Return [x, y] of the center of cell containing provided text 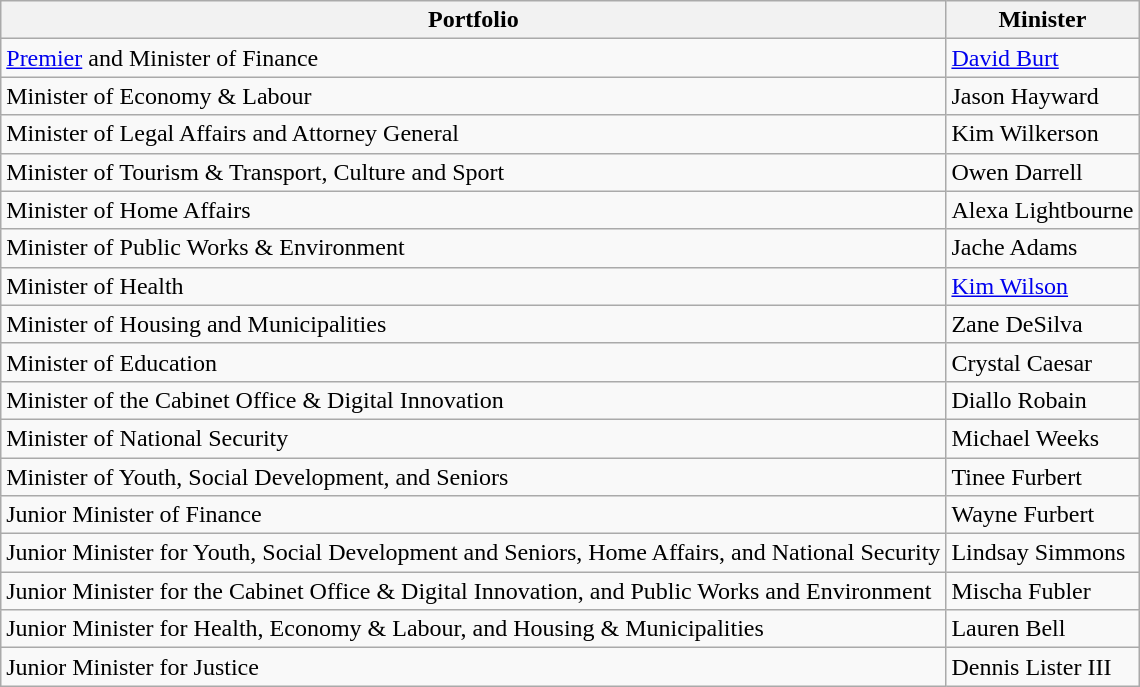
Crystal Caesar [1042, 362]
Minister of Tourism & Transport, Culture and Sport [474, 172]
Owen Darrell [1042, 172]
Kim Wilkerson [1042, 134]
Minister of Home Affairs [474, 210]
Lauren Bell [1042, 629]
Minister of Legal Affairs and Attorney General [474, 134]
Minister of Public Works & Environment [474, 248]
Mischa Fubler [1042, 591]
Wayne Furbert [1042, 515]
Minister of Education [474, 362]
Minister of Housing and Municipalities [474, 324]
Minister of Economy & Labour [474, 96]
Kim Wilson [1042, 286]
Michael Weeks [1042, 438]
Zane DeSilva [1042, 324]
Portfolio [474, 20]
Lindsay Simmons [1042, 553]
David Burt [1042, 58]
Diallo Robain [1042, 400]
Junior Minister for the Cabinet Office & Digital Innovation, and Public Works and Environment [474, 591]
Minister of Health [474, 286]
Premier and Minister of Finance [474, 58]
Jason Hayward [1042, 96]
Dennis Lister III [1042, 667]
Junior Minister for Youth, Social Development and Seniors, Home Affairs, and National Security [474, 553]
Minister [1042, 20]
Tinee Furbert [1042, 477]
Junior Minister for Health, Economy & Labour, and Housing & Municipalities [474, 629]
Minister of Youth, Social Development, and Seniors [474, 477]
Jache Adams [1042, 248]
Alexa Lightbourne [1042, 210]
Minister of National Security [474, 438]
Junior Minister for Justice [474, 667]
Minister of the Cabinet Office & Digital Innovation [474, 400]
Junior Minister of Finance [474, 515]
